From the cell containing the given text, extract its center point as (x, y) coordinate. 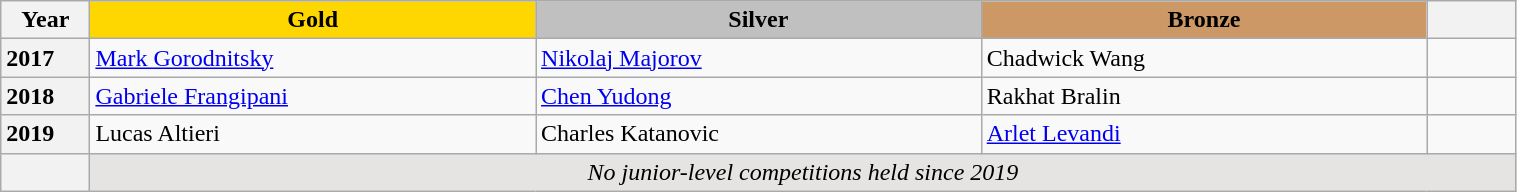
Chen Yudong (759, 96)
Bronze (1204, 20)
2019 (46, 134)
Nikolaj Majorov (759, 58)
No junior-level competitions held since 2019 (803, 172)
2017 (46, 58)
Arlet Levandi (1204, 134)
Mark Gorodnitsky (313, 58)
Lucas Altieri (313, 134)
Charles Katanovic (759, 134)
2018 (46, 96)
Year (46, 20)
Chadwick Wang (1204, 58)
Gold (313, 20)
Rakhat Bralin (1204, 96)
Silver (759, 20)
Gabriele Frangipani (313, 96)
